For the text-containing cell, return its midpoint in [X, Y] coordinate format. 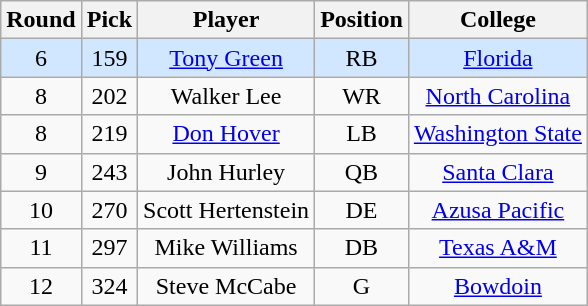
Azusa Pacific [498, 210]
9 [41, 172]
WR [362, 96]
Florida [498, 58]
Walker Lee [226, 96]
12 [41, 286]
John Hurley [226, 172]
QB [362, 172]
159 [109, 58]
G [362, 286]
Position [362, 20]
243 [109, 172]
RB [362, 58]
324 [109, 286]
Don Hover [226, 134]
270 [109, 210]
DB [362, 248]
Steve McCabe [226, 286]
6 [41, 58]
297 [109, 248]
11 [41, 248]
Player [226, 20]
202 [109, 96]
Washington State [498, 134]
10 [41, 210]
219 [109, 134]
Round [41, 20]
Pick [109, 20]
North Carolina [498, 96]
Tony Green [226, 58]
Santa Clara [498, 172]
College [498, 20]
Texas A&M [498, 248]
Bowdoin [498, 286]
LB [362, 134]
DE [362, 210]
Scott Hertenstein [226, 210]
Mike Williams [226, 248]
